Identify which cell holds the provided text, then report its (x, y) central coordinate. 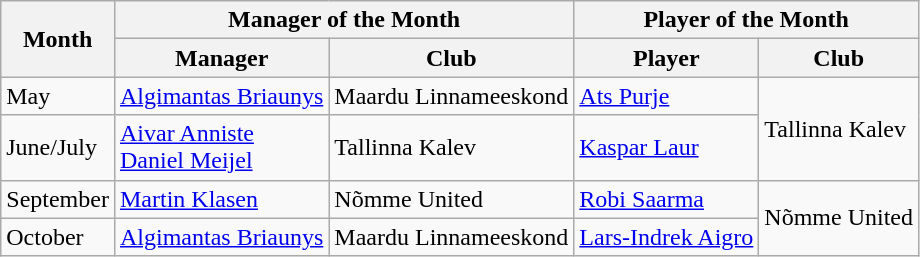
Month (58, 39)
Kaspar Laur (666, 148)
Aivar Anniste Daniel Meijel (221, 148)
Player (666, 58)
October (58, 237)
Manager of the Month (344, 20)
June/July (58, 148)
Manager (221, 58)
May (58, 96)
Player of the Month (746, 20)
Ats Purje (666, 96)
Robi Saarma (666, 199)
September (58, 199)
Lars-Indrek Aigro (666, 237)
Martin Klasen (221, 199)
